Detect which cell encompasses the target text, then output its (x, y) center coordinate. 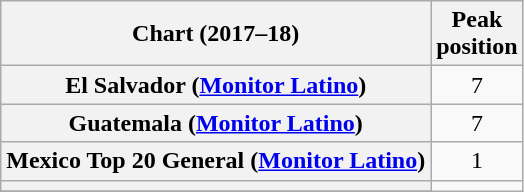
Guatemala (Monitor Latino) (216, 123)
Chart (2017–18) (216, 34)
Peakposition (477, 34)
El Salvador (Monitor Latino) (216, 85)
1 (477, 161)
Mexico Top 20 General (Monitor Latino) (216, 161)
